Capture the cell that displays the provided text and extract its [X, Y] central coordinate. 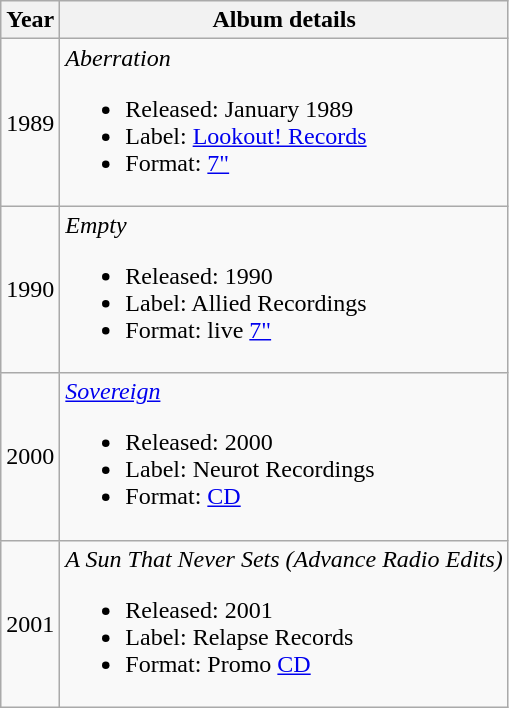
2000 [30, 456]
1989 [30, 122]
2001 [30, 624]
Year [30, 20]
1990 [30, 290]
AberrationReleased: January 1989Label: Lookout! RecordsFormat: 7" [284, 122]
Album details [284, 20]
SovereignReleased: 2000Label: Neurot RecordingsFormat: CD [284, 456]
A Sun That Never Sets (Advance Radio Edits)Released: 2001Label: Relapse RecordsFormat: Promo CD [284, 624]
EmptyReleased: 1990Label: Allied RecordingsFormat: live 7" [284, 290]
